From the cell containing the given text, extract its center point as (x, y) coordinate. 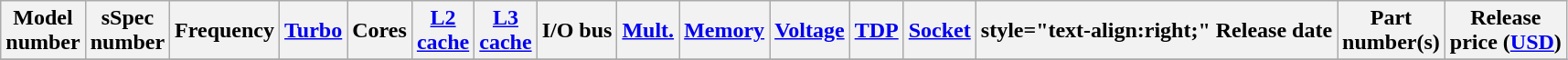
L2cache (443, 31)
L3cache (506, 31)
Socket (940, 31)
Mult. (648, 31)
Frequency (225, 31)
sSpecnumber (127, 31)
style="text-align:right;" Release date (1156, 31)
Voltage (810, 31)
Cores (380, 31)
Memory (724, 31)
TDP (876, 31)
I/O bus (577, 31)
Turbo (314, 31)
Modelnumber (43, 31)
Releaseprice (USD) (1505, 31)
Partnumber(s) (1392, 31)
